Scan for the cell matching the given text and deliver its (X, Y) coordinate at center. 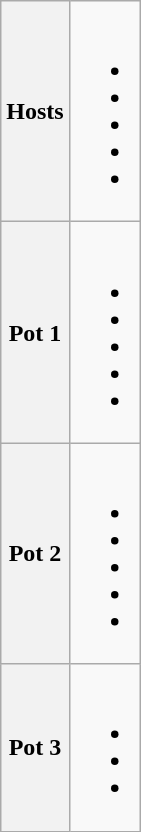
Pot 2 (35, 554)
Hosts (35, 112)
Pot 1 (35, 332)
Pot 3 (35, 748)
